Search for the cell housing the specified text and yield its [X, Y] center coordinate. 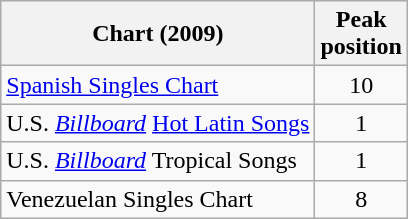
Chart (2009) [158, 34]
8 [361, 199]
Spanish Singles Chart [158, 85]
10 [361, 85]
Peakposition [361, 34]
U.S. Billboard Hot Latin Songs [158, 123]
Venezuelan Singles Chart [158, 199]
U.S. Billboard Tropical Songs [158, 161]
